Return [x, y] of the center of cell containing provided text 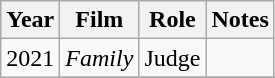
Role [172, 20]
Notes [240, 20]
Film [100, 20]
Family [100, 58]
Year [30, 20]
Judge [172, 58]
2021 [30, 58]
